For the text-containing cell, return its midpoint in [X, Y] coordinate format. 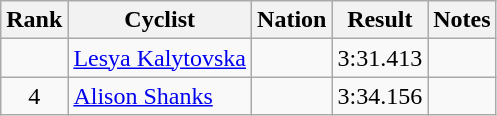
Cyclist [160, 20]
3:34.156 [380, 96]
Nation [292, 20]
Result [380, 20]
Notes [462, 20]
3:31.413 [380, 58]
4 [34, 96]
Alison Shanks [160, 96]
Lesya Kalytovska [160, 58]
Rank [34, 20]
